Output the [X, Y] coordinate of the center of the cell containing the given text.  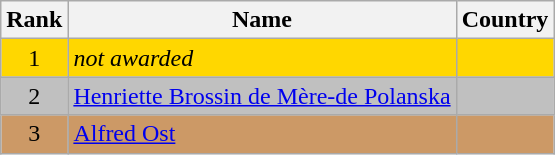
not awarded [262, 58]
Alfred Ost [262, 134]
3 [34, 134]
Name [262, 20]
2 [34, 96]
Henriette Brossin de Mère-de Polanska [262, 96]
Country [505, 20]
Rank [34, 20]
1 [34, 58]
